Detect which cell encompasses the target text, then output its (X, Y) center coordinate. 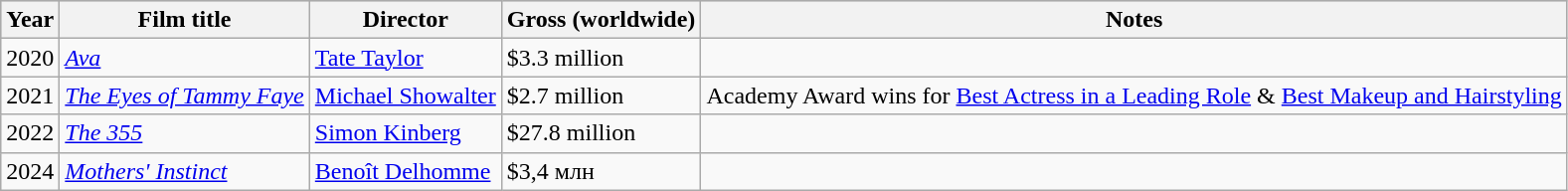
Simon Kinberg (406, 133)
The Eyes of Tammy Faye (185, 95)
$27.8 million (601, 133)
2022 (30, 133)
Ava (185, 58)
Director (406, 20)
$3.3 million (601, 58)
2020 (30, 58)
Tate Taylor (406, 58)
$3,4 млн (601, 171)
2021 (30, 95)
Year (30, 20)
Benoît Delhomme (406, 171)
$2.7 million (601, 95)
Michael Showalter (406, 95)
Notes (1133, 20)
The 355 (185, 133)
Film title (185, 20)
Mothers' Instinct (185, 171)
2024 (30, 171)
Gross (worldwide) (601, 20)
Academy Award wins for Best Actress in a Leading Role & Best Makeup and Hairstyling (1133, 95)
